Scan for the cell matching the given text and deliver its [x, y] coordinate at center. 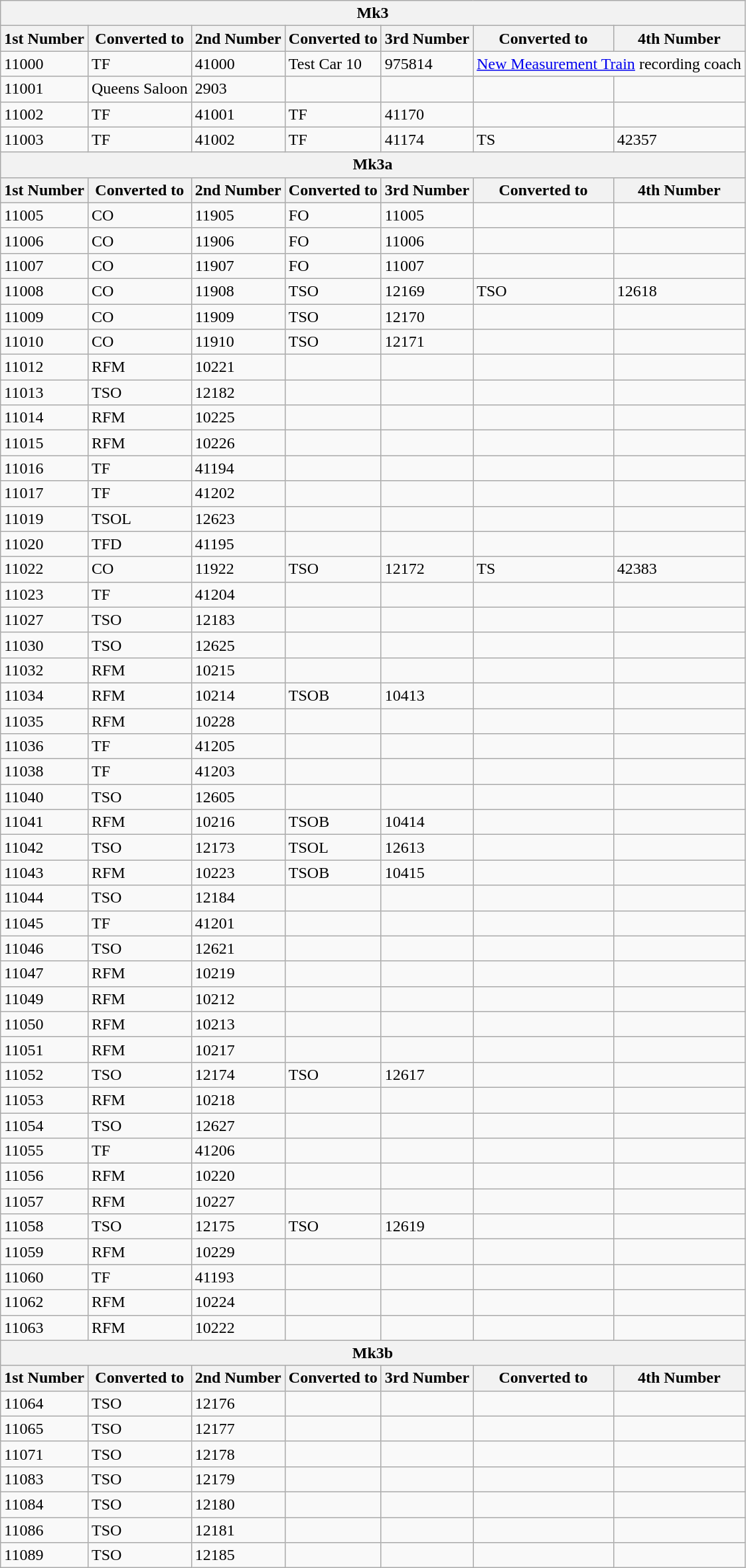
12613 [427, 847]
10218 [238, 1100]
Queens Saloon [139, 89]
11015 [44, 443]
41201 [238, 923]
10228 [238, 721]
11035 [44, 721]
11010 [44, 342]
41202 [238, 493]
Mk3 [373, 13]
12181 [238, 1529]
11022 [44, 569]
11071 [44, 1454]
11052 [44, 1075]
41205 [238, 746]
11905 [238, 215]
41206 [238, 1151]
12179 [238, 1479]
12619 [427, 1227]
11020 [44, 544]
42357 [679, 139]
12172 [427, 569]
41203 [238, 772]
11041 [44, 822]
11013 [44, 392]
11003 [44, 139]
11045 [44, 923]
12623 [238, 519]
11017 [44, 493]
11906 [238, 240]
Mk3a [373, 165]
12175 [238, 1227]
11058 [44, 1227]
11038 [44, 772]
12184 [238, 898]
11034 [44, 695]
41204 [238, 594]
Mk3b [373, 1353]
11053 [44, 1100]
11043 [44, 873]
12621 [238, 948]
11050 [44, 1024]
10212 [238, 999]
12605 [238, 797]
10220 [238, 1176]
10224 [238, 1302]
11059 [44, 1252]
11083 [44, 1479]
10215 [238, 670]
New Measurement Train recording coach [609, 64]
12178 [238, 1454]
41000 [238, 64]
11023 [44, 594]
11063 [44, 1328]
11008 [44, 291]
10219 [238, 974]
11084 [44, 1504]
41174 [427, 139]
10216 [238, 822]
12176 [238, 1403]
11042 [44, 847]
12627 [238, 1126]
11046 [44, 948]
11055 [44, 1151]
10214 [238, 695]
975814 [427, 64]
11001 [44, 89]
11012 [44, 367]
12183 [238, 620]
10227 [238, 1201]
Test Car 10 [333, 64]
12618 [679, 291]
10217 [238, 1049]
10414 [427, 822]
11910 [238, 342]
11086 [44, 1529]
12170 [427, 317]
41193 [238, 1277]
10222 [238, 1328]
11030 [44, 645]
11040 [44, 797]
11064 [44, 1403]
41001 [238, 114]
11907 [238, 266]
11047 [44, 974]
11027 [44, 620]
41194 [238, 468]
11051 [44, 1049]
11014 [44, 418]
11922 [238, 569]
12173 [238, 847]
10415 [427, 873]
10213 [238, 1024]
10225 [238, 418]
TFD [139, 544]
12171 [427, 342]
10226 [238, 443]
42383 [679, 569]
11019 [44, 519]
10413 [427, 695]
12177 [238, 1429]
11056 [44, 1176]
2903 [238, 89]
11065 [44, 1429]
11062 [44, 1302]
11089 [44, 1555]
11909 [238, 317]
12174 [238, 1075]
12617 [427, 1075]
11044 [44, 898]
11032 [44, 670]
11002 [44, 114]
11000 [44, 64]
12180 [238, 1504]
12625 [238, 645]
11009 [44, 317]
11049 [44, 999]
11036 [44, 746]
11908 [238, 291]
12185 [238, 1555]
10221 [238, 367]
11057 [44, 1201]
12182 [238, 392]
10229 [238, 1252]
12169 [427, 291]
41195 [238, 544]
41002 [238, 139]
41170 [427, 114]
10223 [238, 873]
11016 [44, 468]
11054 [44, 1126]
11060 [44, 1277]
